Return the [x, y] coordinate for the center point of the cell that contains the specified text.  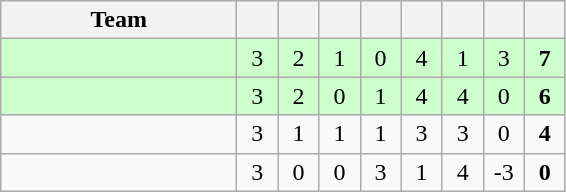
Team [119, 20]
6 [544, 96]
7 [544, 58]
-3 [504, 172]
